Determine the (X, Y) coordinate at the center of the cell enclosing the given text.  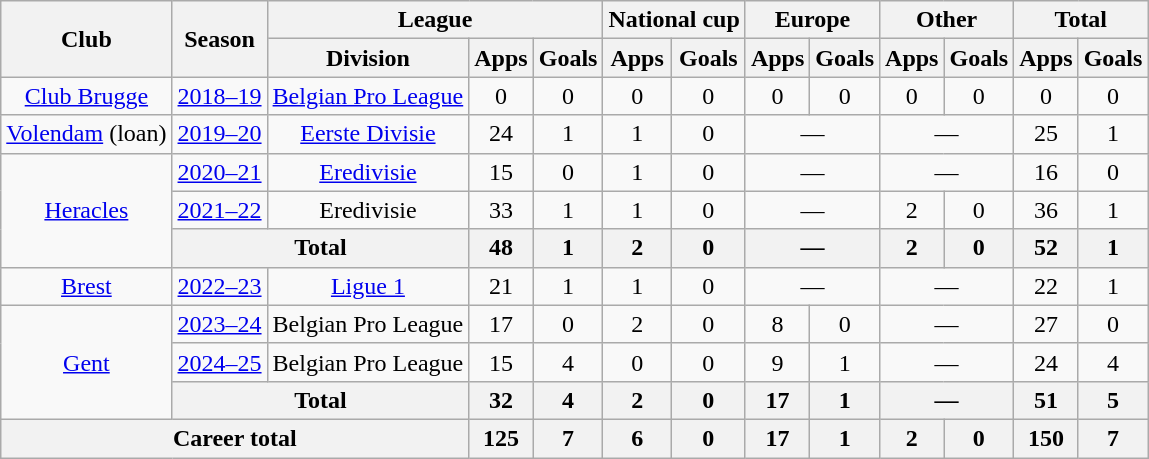
48 (501, 248)
8 (777, 324)
125 (501, 438)
Brest (86, 286)
2023–24 (220, 324)
33 (501, 210)
5 (1113, 400)
Season (220, 39)
Other (947, 20)
Volendam (loan) (86, 134)
2024–25 (220, 362)
Eerste Divisie (368, 134)
2019–20 (220, 134)
Gent (86, 362)
52 (1046, 248)
25 (1046, 134)
Club Brugge (86, 96)
2020–21 (220, 172)
16 (1046, 172)
21 (501, 286)
Ligue 1 (368, 286)
League (435, 20)
Europe (812, 20)
6 (637, 438)
2018–19 (220, 96)
2021–22 (220, 210)
27 (1046, 324)
Club (86, 39)
22 (1046, 286)
Career total (235, 438)
150 (1046, 438)
36 (1046, 210)
Division (368, 58)
32 (501, 400)
National cup (674, 20)
Heracles (86, 210)
9 (777, 362)
51 (1046, 400)
2022–23 (220, 286)
